Return the [x, y] coordinate for the center point of the cell that contains the specified text.  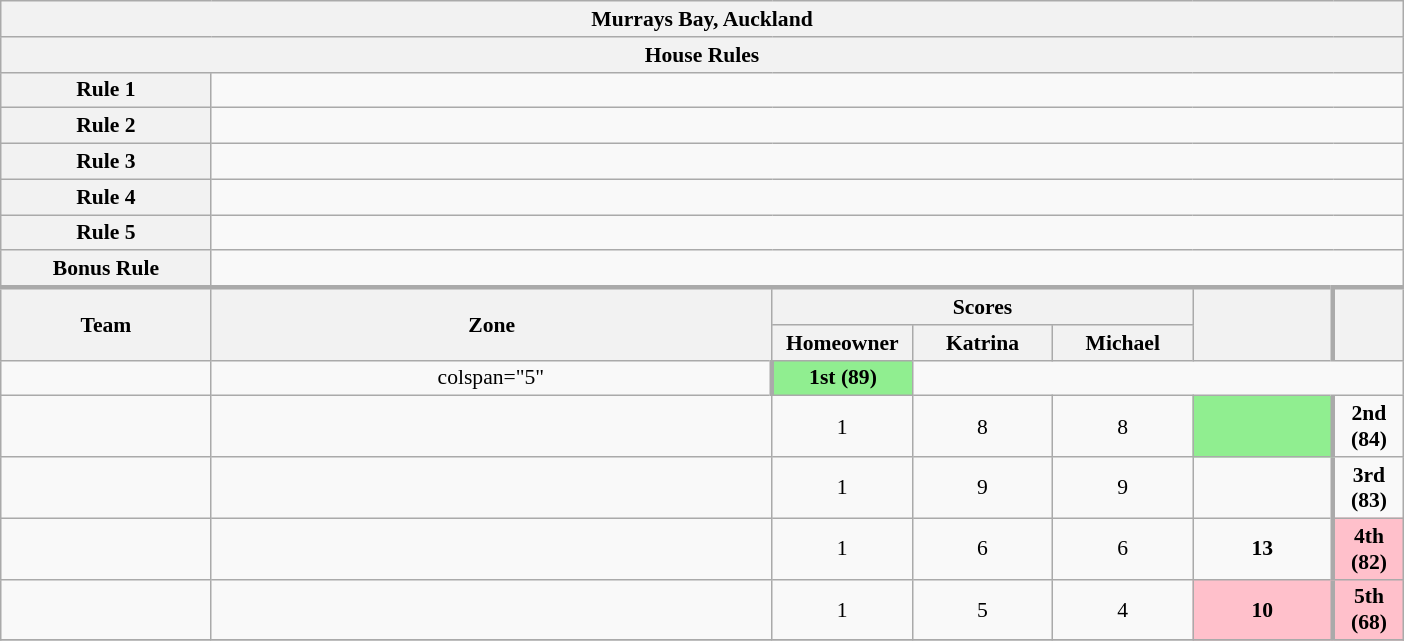
Rule 2 [106, 126]
4th (82) [1368, 548]
House Rules [702, 55]
Michael [1123, 343]
Murrays Bay, Auckland [702, 19]
5th (68) [1368, 610]
Rule 4 [106, 197]
colspan="5" [492, 378]
Homeowner [842, 343]
Rule 3 [106, 162]
1st (89) [842, 378]
13 [1263, 548]
Scores [982, 306]
Team [106, 324]
5 [982, 610]
4 [1123, 610]
Rule 5 [106, 233]
Rule 1 [106, 90]
Bonus Rule [106, 270]
Zone [492, 324]
3rd (83) [1368, 488]
2nd (84) [1368, 426]
10 [1263, 610]
Katrina [982, 343]
